Output the [X, Y] coordinate of the center of the cell containing the given text.  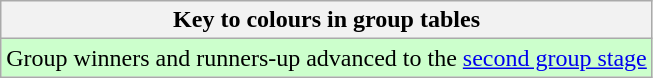
Key to colours in group tables [327, 20]
Group winners and runners-up advanced to the second group stage [327, 58]
